Pinpoint the cell where the given text exists, returning its (X, Y) midpoint coordinate. 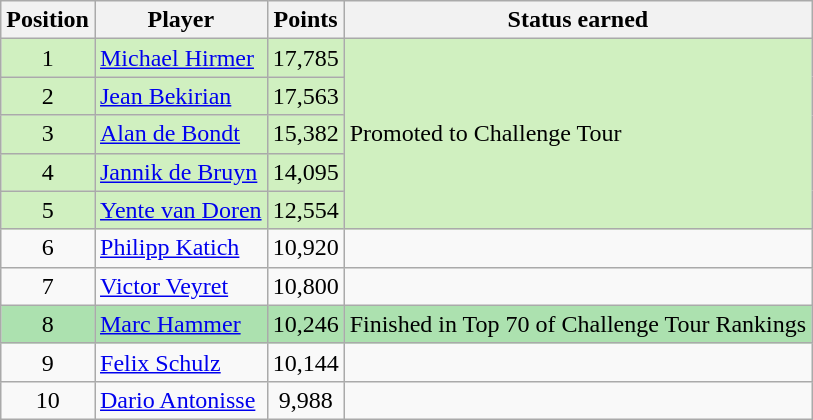
Finished in Top 70 of Challenge Tour Rankings (578, 324)
17,563 (306, 96)
Felix Schulz (180, 362)
Victor Veyret (180, 286)
10 (48, 400)
Promoted to Challenge Tour (578, 134)
Position (48, 20)
Dario Antonisse (180, 400)
10,246 (306, 324)
Jannik de Bruyn (180, 172)
3 (48, 134)
8 (48, 324)
9,988 (306, 400)
Yente van Doren (180, 210)
Philipp Katich (180, 248)
6 (48, 248)
10,800 (306, 286)
17,785 (306, 58)
7 (48, 286)
Jean Bekirian (180, 96)
Michael Hirmer (180, 58)
2 (48, 96)
Points (306, 20)
12,554 (306, 210)
Status earned (578, 20)
5 (48, 210)
Marc Hammer (180, 324)
10,920 (306, 248)
Alan de Bondt (180, 134)
10,144 (306, 362)
Player (180, 20)
4 (48, 172)
9 (48, 362)
15,382 (306, 134)
1 (48, 58)
14,095 (306, 172)
